Extract the [X, Y] coordinate from the center of the cell holding the provided text.  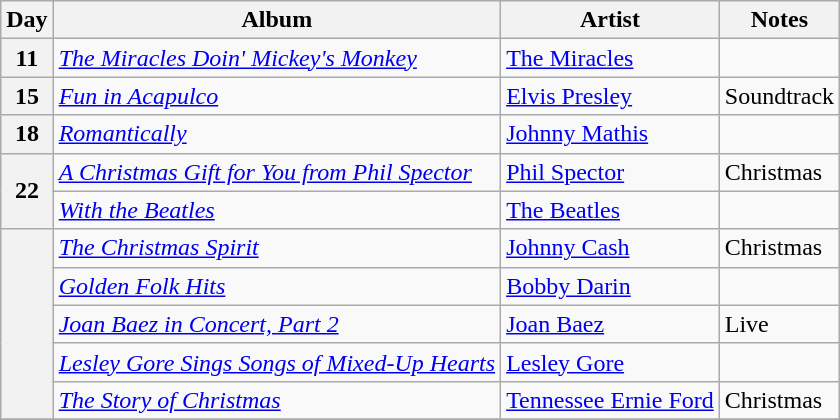
Notes [779, 20]
Joan Baez [610, 324]
Artist [610, 20]
The Story of Christmas [276, 400]
Lesley Gore [610, 362]
Tennessee Ernie Ford [610, 400]
Johnny Mathis [610, 134]
15 [27, 96]
Album [276, 20]
The Christmas Spirit [276, 248]
The Miracles Doin' Mickey's Monkey [276, 58]
Live [779, 324]
11 [27, 58]
The Miracles [610, 58]
A Christmas Gift for You from Phil Spector [276, 172]
Romantically [276, 134]
Day [27, 20]
The Beatles [610, 210]
Bobby Darin [610, 286]
18 [27, 134]
22 [27, 191]
Lesley Gore Sings Songs of Mixed-Up Hearts [276, 362]
Elvis Presley [610, 96]
Phil Spector [610, 172]
With the Beatles [276, 210]
Golden Folk Hits [276, 286]
Johnny Cash [610, 248]
Soundtrack [779, 96]
Joan Baez in Concert, Part 2 [276, 324]
Fun in Acapulco [276, 96]
